Capture the cell that displays the provided text and extract its (x, y) central coordinate. 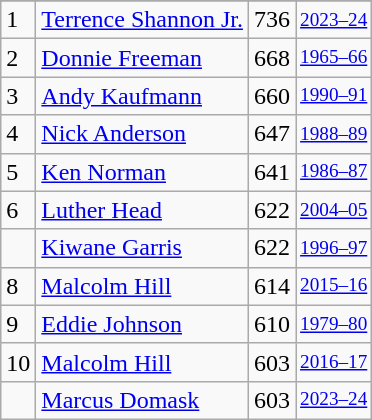
1 (18, 20)
Kiwane Garris (142, 248)
Eddie Johnson (142, 324)
1979–80 (334, 324)
Luther Head (142, 210)
3 (18, 96)
5 (18, 172)
Ken Norman (142, 172)
1990–91 (334, 96)
8 (18, 286)
Nick Anderson (142, 134)
6 (18, 210)
2 (18, 58)
10 (18, 362)
1965–66 (334, 58)
647 (272, 134)
641 (272, 172)
1996–97 (334, 248)
610 (272, 324)
4 (18, 134)
2004–05 (334, 210)
2016–17 (334, 362)
Terrence Shannon Jr. (142, 20)
2015–16 (334, 286)
9 (18, 324)
Andy Kaufmann (142, 96)
1986–87 (334, 172)
660 (272, 96)
614 (272, 286)
1988–89 (334, 134)
Donnie Freeman (142, 58)
736 (272, 20)
Marcus Domask (142, 400)
668 (272, 58)
